Return [x, y] of the center of cell containing provided text 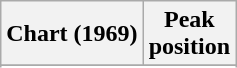
Peak position [189, 34]
Chart (1969) [72, 34]
